For the text-containing cell, return its midpoint in (x, y) coordinate format. 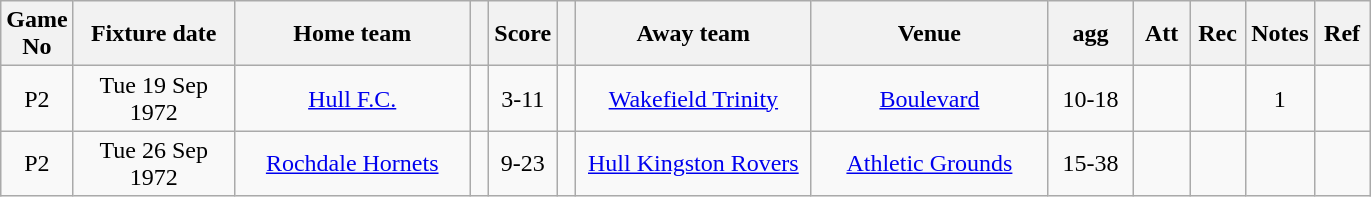
Wakefield Trinity (693, 98)
Rec (1218, 34)
Game No (37, 34)
Away team (693, 34)
Hull F.C. (352, 98)
Venue (929, 34)
Fixture date (154, 34)
Notes (1280, 34)
Home team (352, 34)
Tue 19 Sep 1972 (154, 98)
Athletic Grounds (929, 164)
Tue 26 Sep 1972 (154, 164)
1 (1280, 98)
10-18 (1090, 98)
Rochdale Hornets (352, 164)
15-38 (1090, 164)
Score (523, 34)
3-11 (523, 98)
Ref (1342, 34)
9-23 (523, 164)
Hull Kingston Rovers (693, 164)
Att (1162, 34)
agg (1090, 34)
Boulevard (929, 98)
